For the text-containing cell, return its midpoint in (X, Y) coordinate format. 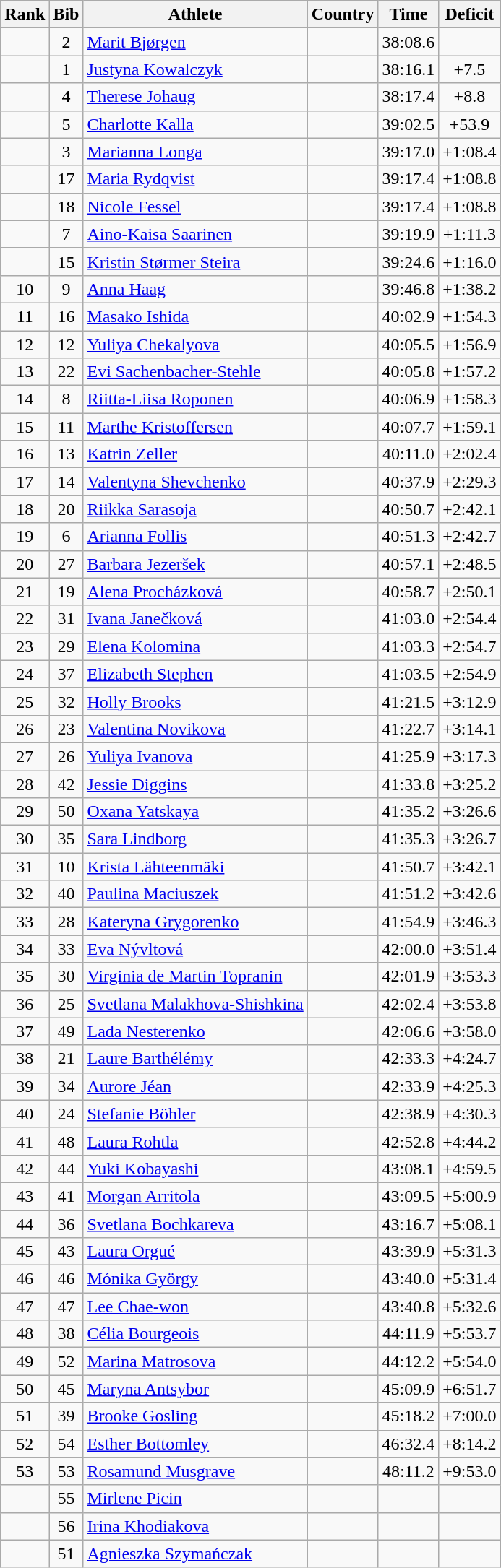
Mirlene Picin (195, 1499)
Eva Nývltová (195, 949)
43:40.0 (408, 1279)
41:35.3 (408, 839)
41:51.2 (408, 894)
Célia Bourgeois (195, 1334)
+3:14.1 (470, 729)
Riitta-Liisa Roponen (195, 399)
+3:53.8 (470, 1004)
42:52.8 (408, 1141)
Yuliya Ivanova (195, 756)
+5:32.6 (470, 1307)
40:11.0 (408, 454)
Justyna Kowalczyk (195, 69)
6 (67, 537)
41:33.8 (408, 784)
42:38.9 (408, 1114)
Deficit (470, 14)
Time (408, 14)
Yuliya Chekalyova (195, 345)
5 (67, 124)
40:05.5 (408, 345)
Yuki Kobayashi (195, 1169)
39:19.9 (408, 234)
+1:59.1 (470, 427)
+4:25.3 (470, 1086)
42:01.9 (408, 976)
+2:48.5 (470, 564)
+4:30.3 (470, 1114)
+1:56.9 (470, 345)
+6:51.7 (470, 1389)
Masako Ishida (195, 316)
Irina Khodiakova (195, 1526)
Charlotte Kalla (195, 124)
41:03.3 (408, 646)
Elizabeth Stephen (195, 674)
41:03.5 (408, 674)
Svetlana Bochkareva (195, 1224)
Kristin Størmer Steira (195, 261)
44:12.2 (408, 1361)
+2:54.7 (470, 646)
+3:26.7 (470, 839)
Agnieszka Szymańczak (195, 1554)
39:46.8 (408, 289)
38:08.6 (408, 42)
42:06.6 (408, 1031)
40:06.9 (408, 399)
40:07.7 (408, 427)
Paulina Maciuszek (195, 894)
Valentina Novikova (195, 729)
+1:54.3 (470, 316)
Virginia de Martin Topranin (195, 976)
Svetlana Malakhova-Shishkina (195, 1004)
Marianna Longa (195, 152)
46:32.4 (408, 1444)
Lee Chae-won (195, 1307)
42:00.0 (408, 949)
+3:42.1 (470, 867)
+3:51.4 (470, 949)
41:54.9 (408, 922)
+3:17.3 (470, 756)
Marit Bjørgen (195, 42)
55 (67, 1499)
Arianna Follis (195, 537)
45:18.2 (408, 1416)
+7.5 (470, 69)
Ivana Janečková (195, 619)
Katrin Zeller (195, 454)
+2:50.1 (470, 592)
41:22.7 (408, 729)
+7:00.0 (470, 1416)
Lada Nesterenko (195, 1031)
Barbara Jezeršek (195, 564)
Morgan Arritola (195, 1196)
Elena Kolomina (195, 646)
45:09.9 (408, 1389)
Holly Brooks (195, 701)
43:39.9 (408, 1252)
Stefanie Böhler (195, 1114)
Kateryna Grygorenko (195, 922)
Laura Orgué (195, 1252)
40:50.7 (408, 509)
+2:02.4 (470, 454)
Marina Matrosova (195, 1361)
39:24.6 (408, 261)
+5:53.7 (470, 1334)
3 (67, 152)
+2:42.1 (470, 509)
Maryna Antsybor (195, 1389)
Bib (67, 14)
+4:59.5 (470, 1169)
8 (67, 399)
+3:42.6 (470, 894)
+4:44.2 (470, 1141)
+3:26.6 (470, 812)
41:50.7 (408, 867)
42:33.3 (408, 1059)
Athlete (195, 14)
+1:58.3 (470, 399)
+53.9 (470, 124)
+8:14.2 (470, 1444)
Sara Lindborg (195, 839)
+3:53.3 (470, 976)
Maria Rydqvist (195, 179)
+5:08.1 (470, 1224)
48:11.2 (408, 1471)
40:51.3 (408, 537)
9 (67, 289)
1 (67, 69)
+2:54.4 (470, 619)
+9:53.0 (470, 1471)
41:21.5 (408, 701)
42:02.4 (408, 1004)
+1:08.4 (470, 152)
Evi Sachenbacher-Stehle (195, 372)
+4:24.7 (470, 1059)
Rank (25, 14)
+1:57.2 (470, 372)
Brooke Gosling (195, 1416)
+3:46.3 (470, 922)
Esther Bottomley (195, 1444)
Nicole Fessel (195, 207)
Anna Haag (195, 289)
Marthe Kristoffersen (195, 427)
38:17.4 (408, 97)
+5:54.0 (470, 1361)
42:33.9 (408, 1086)
2 (67, 42)
41:25.9 (408, 756)
+3:12.9 (470, 701)
43:09.5 (408, 1196)
Laure Barthélémy (195, 1059)
+1:11.3 (470, 234)
Rosamund Musgrave (195, 1471)
40:37.9 (408, 482)
41:35.2 (408, 812)
+1:16.0 (470, 261)
54 (67, 1444)
43:40.8 (408, 1307)
+8.8 (470, 97)
+5:00.9 (470, 1196)
40:58.7 (408, 592)
Alena Procházková (195, 592)
43:16.7 (408, 1224)
4 (67, 97)
Riikka Sarasoja (195, 509)
43:08.1 (408, 1169)
Oxana Yatskaya (195, 812)
40:05.8 (408, 372)
+2:54.9 (470, 674)
+2:42.7 (470, 537)
Valentyna Shevchenko (195, 482)
40:57.1 (408, 564)
41:03.0 (408, 619)
Mónika György (195, 1279)
38:16.1 (408, 69)
+5:31.3 (470, 1252)
Jessie Diggins (195, 784)
40:02.9 (408, 316)
7 (67, 234)
Country (343, 14)
39:02.5 (408, 124)
56 (67, 1526)
39:17.0 (408, 152)
Aurore Jéan (195, 1086)
+2:29.3 (470, 482)
Aino-Kaisa Saarinen (195, 234)
Krista Lähteenmäki (195, 867)
+1:38.2 (470, 289)
+3:25.2 (470, 784)
44:11.9 (408, 1334)
+5:31.4 (470, 1279)
Therese Johaug (195, 97)
Laura Rohtla (195, 1141)
+3:58.0 (470, 1031)
